Pinpoint the cell where the given text exists, returning its [x, y] midpoint coordinate. 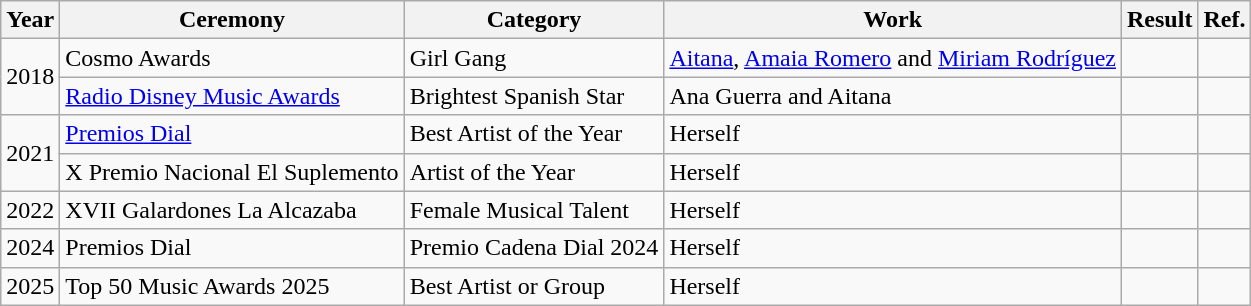
Aitana, Amaia Romero and Miriam Rodríguez [893, 58]
Premio Cadena Dial 2024 [534, 248]
Category [534, 20]
X Premio Nacional El Suplemento [232, 172]
Year [30, 20]
2022 [30, 210]
2021 [30, 153]
Brightest Spanish Star [534, 96]
2024 [30, 248]
XVII Galardones La Alcazaba [232, 210]
Girl Gang [534, 58]
Radio Disney Music Awards [232, 96]
Ref. [1224, 20]
Ana Guerra and Aitana [893, 96]
Ceremony [232, 20]
2018 [30, 77]
Top 50 Music Awards 2025 [232, 286]
2025 [30, 286]
Cosmo Awards [232, 58]
Best Artist or Group [534, 286]
Work [893, 20]
Result [1160, 20]
Female Musical Talent [534, 210]
Artist of the Year [534, 172]
Best Artist of the Year [534, 134]
